Identify which cell holds the provided text, then report its [x, y] central coordinate. 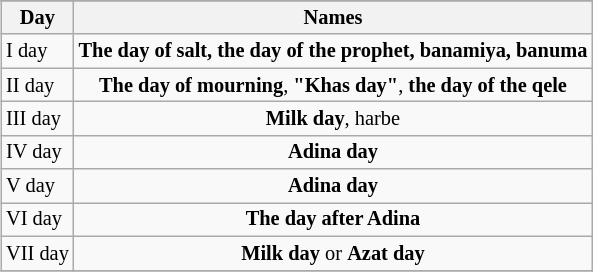
III day [38, 119]
Names [334, 18]
I day [38, 51]
V day [38, 186]
Milk day, harbe [334, 119]
Milk day or Azat day [334, 253]
Day [38, 18]
VI day [38, 220]
VII day [38, 253]
The day of mourning, "Khas day", the day of the qele [334, 85]
II day [38, 85]
IV day [38, 152]
The day after Adina [334, 220]
The day of salt, the day of the prophet, banamiya, banuma [334, 51]
